Search for the cell housing the specified text and yield its (X, Y) center coordinate. 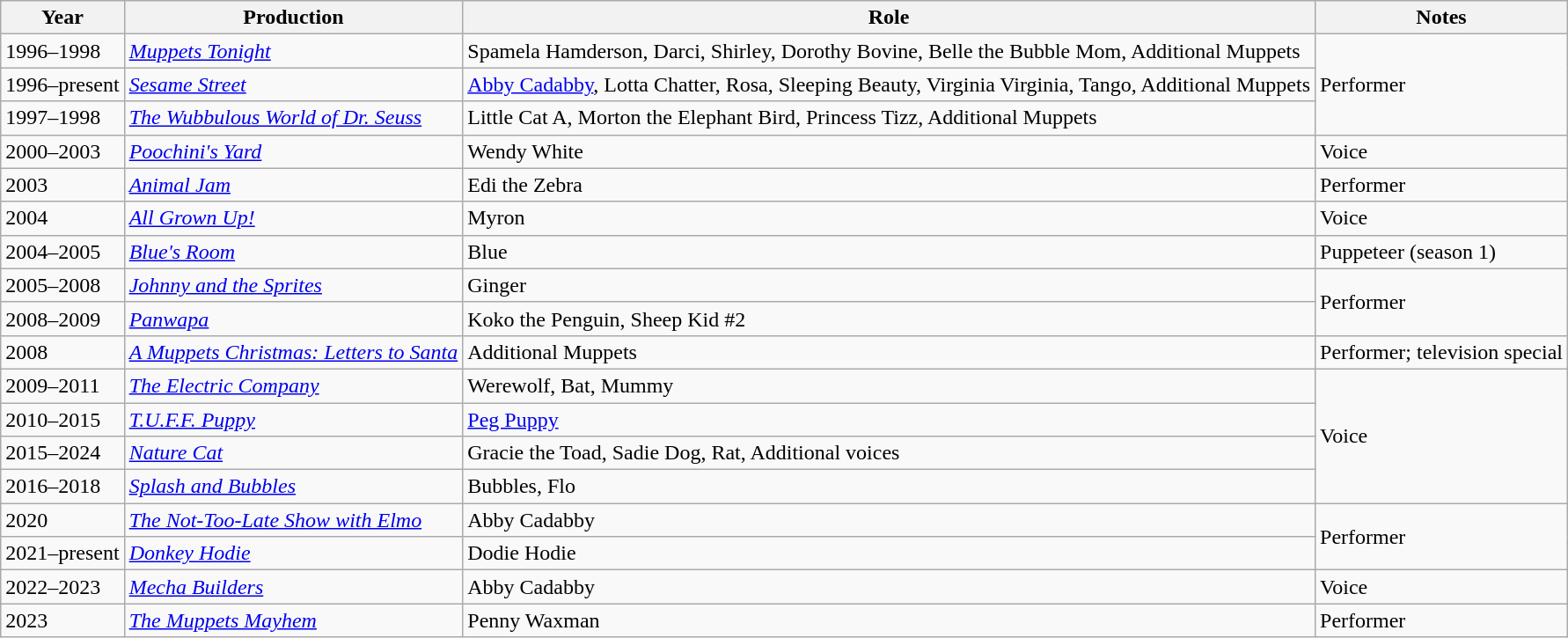
A Muppets Christmas: Letters to Santa (294, 352)
2005–2008 (62, 285)
All Grown Up! (294, 218)
Little Cat A, Morton the Elephant Bird, Princess Tizz, Additional Muppets (889, 118)
2008 (62, 352)
Puppeteer (season 1) (1441, 252)
Performer; television special (1441, 352)
Spamela Hamderson, Darci, Shirley, Dorothy Bovine, Belle the Bubble Mom, Additional Muppets (889, 51)
Year (62, 18)
Peg Puppy (889, 420)
2021–present (62, 554)
2004 (62, 218)
2009–2011 (62, 385)
1997–1998 (62, 118)
Splash and Bubbles (294, 487)
Panwapa (294, 319)
Muppets Tonight (294, 51)
Production (294, 18)
1996–1998 (62, 51)
Wendy White (889, 151)
Animal Jam (294, 185)
Johnny and the Sprites (294, 285)
2010–2015 (62, 420)
Mecha Builders (294, 587)
2022–2023 (62, 587)
2020 (62, 520)
Blue's Room (294, 252)
2016–2018 (62, 487)
Role (889, 18)
Sesame Street (294, 84)
The Not-Too-Late Show with Elmo (294, 520)
Myron (889, 218)
Ginger (889, 285)
Donkey Hodie (294, 554)
Dodie Hodie (889, 554)
2004–2005 (62, 252)
2015–2024 (62, 453)
Additional Muppets (889, 352)
2003 (62, 185)
Notes (1441, 18)
The Muppets Mayhem (294, 620)
Nature Cat (294, 453)
1996–present (62, 84)
Poochini's Yard (294, 151)
The Wubbulous World of Dr. Seuss (294, 118)
2023 (62, 620)
Werewolf, Bat, Mummy (889, 385)
T.U.F.F. Puppy (294, 420)
The Electric Company (294, 385)
Edi the Zebra (889, 185)
Gracie the Toad, Sadie Dog, Rat, Additional voices (889, 453)
Blue (889, 252)
2008–2009 (62, 319)
Koko the Penguin, Sheep Kid #2 (889, 319)
Penny Waxman (889, 620)
Bubbles, Flo (889, 487)
Abby Cadabby, Lotta Chatter, Rosa, Sleeping Beauty, Virginia Virginia, Tango, Additional Muppets (889, 84)
2000–2003 (62, 151)
